Determine the [X, Y] coordinate at the center of the cell enclosing the given text.  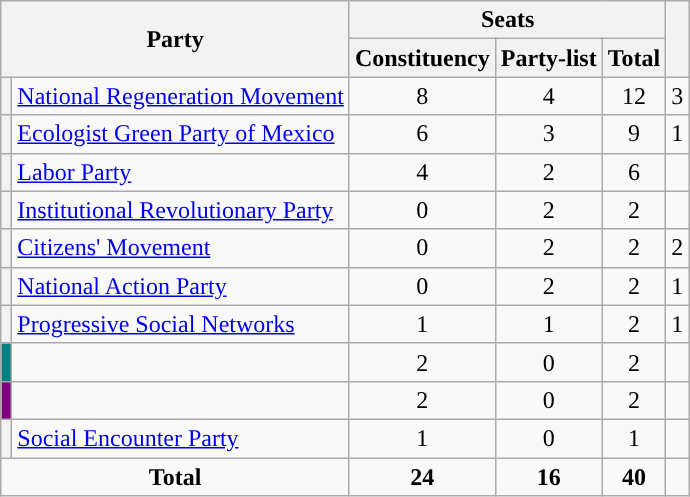
24 [422, 477]
Progressive Social Networks [181, 324]
Social Encounter Party [181, 438]
Party [176, 39]
Labor Party [181, 172]
12 [634, 96]
Constituency [422, 58]
16 [548, 477]
Institutional Revolutionary Party [181, 210]
Ecologist Green Party of Mexico [181, 134]
9 [634, 134]
National Action Party [181, 286]
National Regeneration Movement [181, 96]
Party-list [548, 58]
40 [634, 477]
8 [422, 96]
Seats [507, 20]
Citizens' Movement [181, 248]
